Detect which cell encompasses the target text, then output its [x, y] center coordinate. 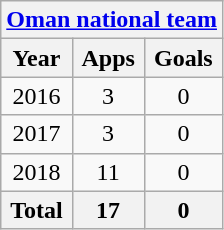
Apps [108, 58]
Total [36, 210]
Oman national team [112, 20]
17 [108, 210]
2016 [36, 96]
2017 [36, 134]
Goals [183, 58]
Year [36, 58]
2018 [36, 172]
11 [108, 172]
